Return [x, y] of the center of cell containing provided text 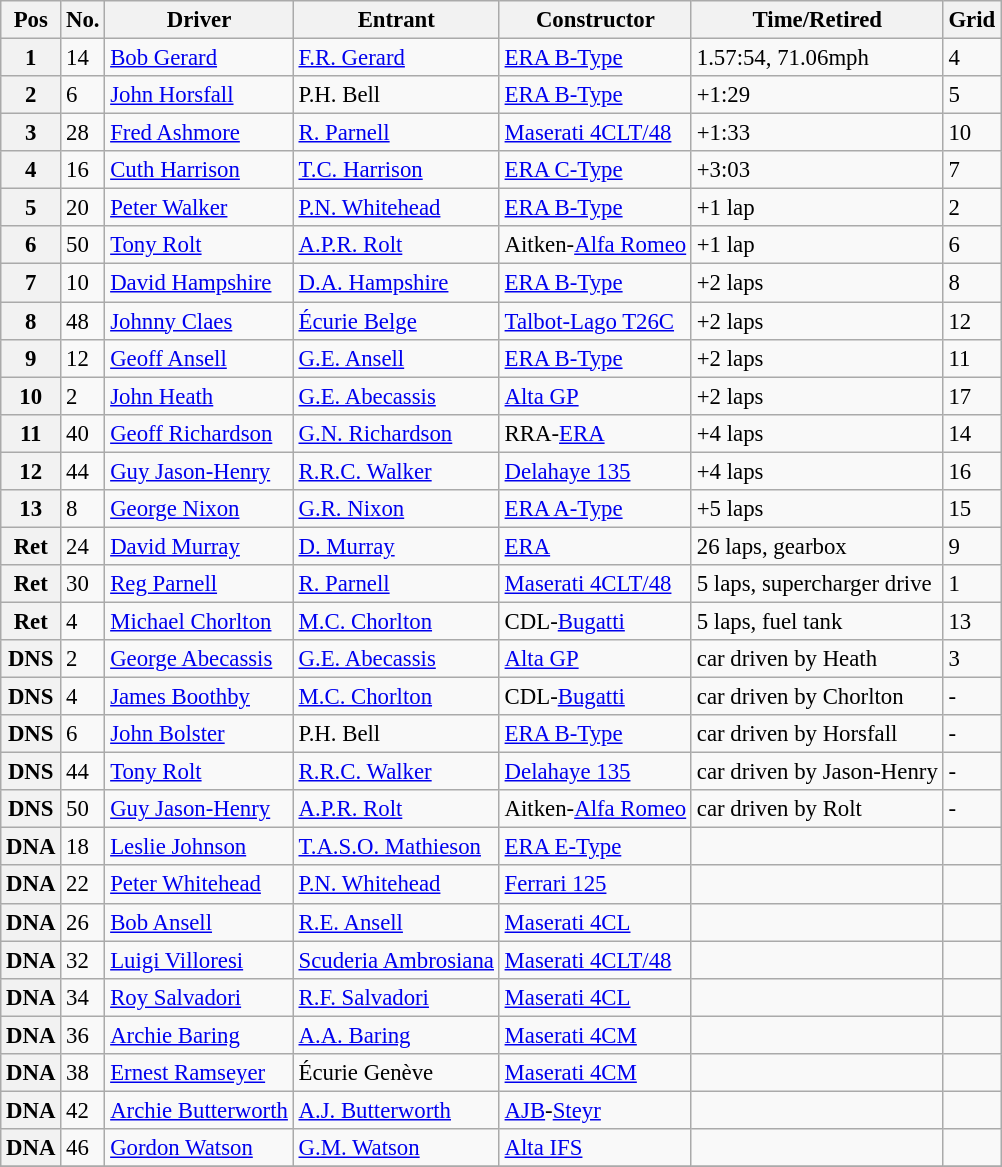
Pos [31, 20]
Écurie Belge [396, 321]
AJB-Steyr [595, 1110]
18 [83, 847]
T.C. Harrison [396, 170]
46 [83, 1148]
Alta IFS [595, 1148]
car driven by Heath [817, 659]
Cuth Harrison [199, 170]
ERA [595, 546]
Fred Ashmore [199, 133]
T.A.S.O. Mathieson [396, 847]
5 laps, fuel tank [817, 621]
D.A. Hampshire [396, 283]
26 [83, 922]
James Boothby [199, 697]
D. Murray [396, 546]
R.F. Salvadori [396, 997]
David Hampshire [199, 283]
Roy Salvadori [199, 997]
car driven by Rolt [817, 809]
26 laps, gearbox [817, 546]
30 [83, 584]
+5 laps [817, 509]
Écurie Genève [396, 1073]
17 [972, 396]
42 [83, 1110]
car driven by Horsfall [817, 734]
Michael Chorlton [199, 621]
24 [83, 546]
36 [83, 1035]
Scuderia Ambrosiana [396, 960]
Constructor [595, 20]
28 [83, 133]
32 [83, 960]
A.J. Butterworth [396, 1110]
+3:03 [817, 170]
15 [972, 509]
48 [83, 321]
G.M. Watson [396, 1148]
George Abecassis [199, 659]
RRA-ERA [595, 433]
Gordon Watson [199, 1148]
Geoff Richardson [199, 433]
John Heath [199, 396]
G.R. Nixon [396, 509]
34 [83, 997]
Leslie Johnson [199, 847]
Archie Baring [199, 1035]
Peter Whitehead [199, 885]
G.N. Richardson [396, 433]
G.E. Ansell [396, 358]
Talbot-Lago T26C [595, 321]
Driver [199, 20]
Ferrari 125 [595, 885]
George Nixon [199, 509]
22 [83, 885]
20 [83, 208]
Geoff Ansell [199, 358]
John Bolster [199, 734]
Archie Butterworth [199, 1110]
+1:29 [817, 95]
F.R. Gerard [396, 58]
John Horsfall [199, 95]
+1:33 [817, 133]
Ernest Ramseyer [199, 1073]
ERA E-Type [595, 847]
38 [83, 1073]
car driven by Chorlton [817, 697]
A.A. Baring [396, 1035]
Luigi Villoresi [199, 960]
5 laps, supercharger drive [817, 584]
ERA C-Type [595, 170]
Bob Gerard [199, 58]
R.E. Ansell [396, 922]
Johnny Claes [199, 321]
40 [83, 433]
ERA A-Type [595, 509]
Time/Retired [817, 20]
1.57:54, 71.06mph [817, 58]
car driven by Jason-Henry [817, 772]
No. [83, 20]
David Murray [199, 546]
Entrant [396, 20]
Peter Walker [199, 208]
Grid [972, 20]
Bob Ansell [199, 922]
Reg Parnell [199, 584]
